Provide the [x, y] coordinate of the cell's center where the given text is located.  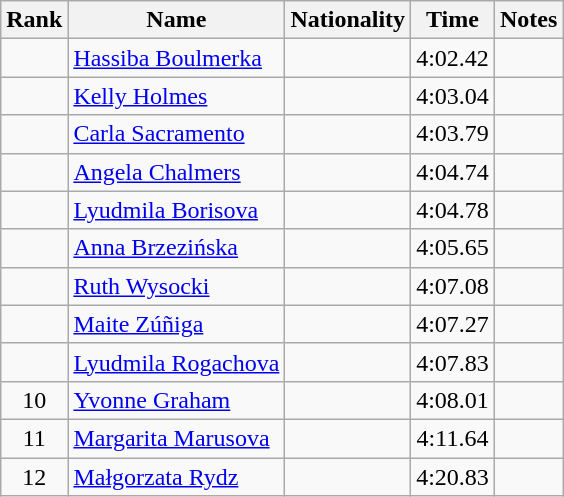
Ruth Wysocki [176, 286]
4:20.83 [453, 477]
4:11.64 [453, 438]
Yvonne Graham [176, 400]
4:07.83 [453, 362]
4:03.79 [453, 134]
Hassiba Boulmerka [176, 58]
Carla Sacramento [176, 134]
4:08.01 [453, 400]
Lyudmila Rogachova [176, 362]
Lyudmila Borisova [176, 210]
Anna Brzezińska [176, 248]
Kelly Holmes [176, 96]
Notes [528, 20]
4:02.42 [453, 58]
Time [453, 20]
4:05.65 [453, 248]
4:03.04 [453, 96]
Małgorzata Rydz [176, 477]
Maite Zúñiga [176, 324]
Margarita Marusova [176, 438]
Nationality [348, 20]
10 [34, 400]
Rank [34, 20]
12 [34, 477]
4:04.74 [453, 172]
4:07.27 [453, 324]
Name [176, 20]
11 [34, 438]
4:07.08 [453, 286]
4:04.78 [453, 210]
Angela Chalmers [176, 172]
